Capture the cell that displays the provided text and extract its (X, Y) central coordinate. 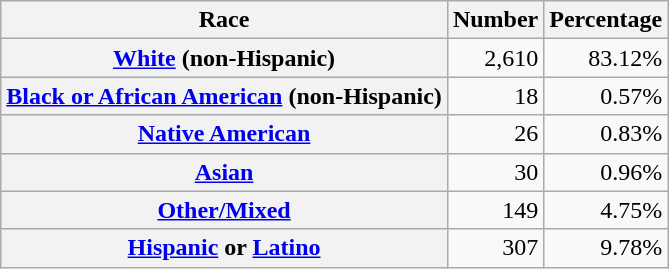
0.96% (606, 172)
2,610 (495, 58)
18 (495, 96)
Percentage (606, 20)
Hispanic or Latino (224, 248)
Number (495, 20)
307 (495, 248)
4.75% (606, 210)
Other/Mixed (224, 210)
0.83% (606, 134)
0.57% (606, 96)
30 (495, 172)
26 (495, 134)
White (non-Hispanic) (224, 58)
149 (495, 210)
Race (224, 20)
83.12% (606, 58)
Native American (224, 134)
Black or African American (non-Hispanic) (224, 96)
Asian (224, 172)
9.78% (606, 248)
